Determine the [X, Y] coordinate at the center of the cell enclosing the given text.  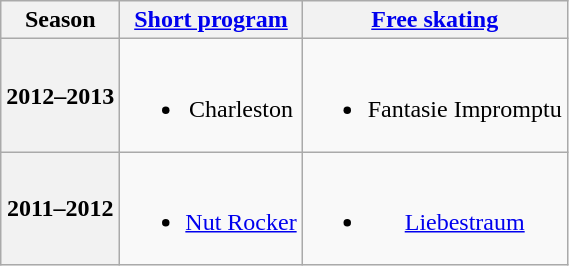
Charleston [211, 96]
2011–2012 [60, 208]
Free skating [434, 20]
2012–2013 [60, 96]
Nut Rocker [211, 208]
Fantasie Impromptu [434, 96]
Liebestraum [434, 208]
Season [60, 20]
Short program [211, 20]
